For the text-containing cell, return its midpoint in (X, Y) coordinate format. 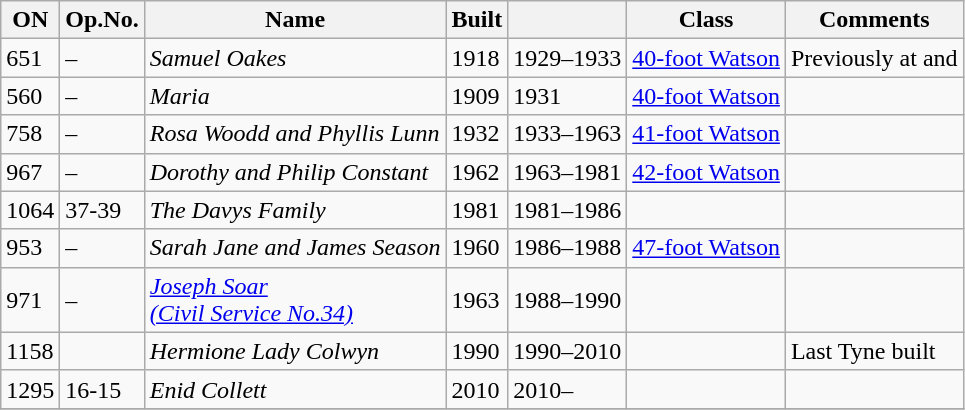
1918 (477, 58)
Rosa Woodd and Phyllis Lunn (295, 134)
41-foot Watson (706, 134)
1909 (477, 96)
The Davys Family (295, 210)
16-15 (102, 389)
Class (706, 20)
1963–1981 (568, 172)
1929–1933 (568, 58)
1931 (568, 96)
758 (30, 134)
Enid Collett (295, 389)
Op.No. (102, 20)
1981 (477, 210)
Previously at and (874, 58)
Dorothy and Philip Constant (295, 172)
967 (30, 172)
1962 (477, 172)
Comments (874, 20)
1990 (477, 351)
Maria (295, 96)
1960 (477, 248)
Name (295, 20)
1932 (477, 134)
2010 (477, 389)
1986–1988 (568, 248)
971 (30, 300)
953 (30, 248)
1158 (30, 351)
Built (477, 20)
ON (30, 20)
42-foot Watson (706, 172)
Last Tyne built (874, 351)
Joseph Soar(Civil Service No.34) (295, 300)
Hermione Lady Colwyn (295, 351)
1990–2010 (568, 351)
Sarah Jane and James Season (295, 248)
37-39 (102, 210)
1981–1986 (568, 210)
1933–1963 (568, 134)
47-foot Watson (706, 248)
Samuel Oakes (295, 58)
1295 (30, 389)
2010– (568, 389)
651 (30, 58)
1064 (30, 210)
1963 (477, 300)
1988–1990 (568, 300)
560 (30, 96)
